Capture the cell that displays the provided text and extract its [x, y] central coordinate. 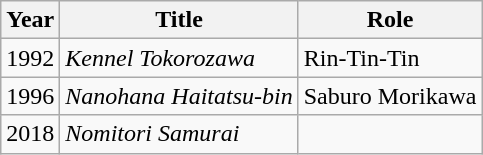
Nanohana Haitatsu-bin [179, 96]
1992 [30, 58]
Title [179, 20]
Year [30, 20]
Saburo Morikawa [390, 96]
Kennel Tokorozawa [179, 58]
2018 [30, 134]
Rin-Tin-Tin [390, 58]
Role [390, 20]
Nomitori Samurai [179, 134]
1996 [30, 96]
